Identify which cell holds the provided text, then report its [X, Y] central coordinate. 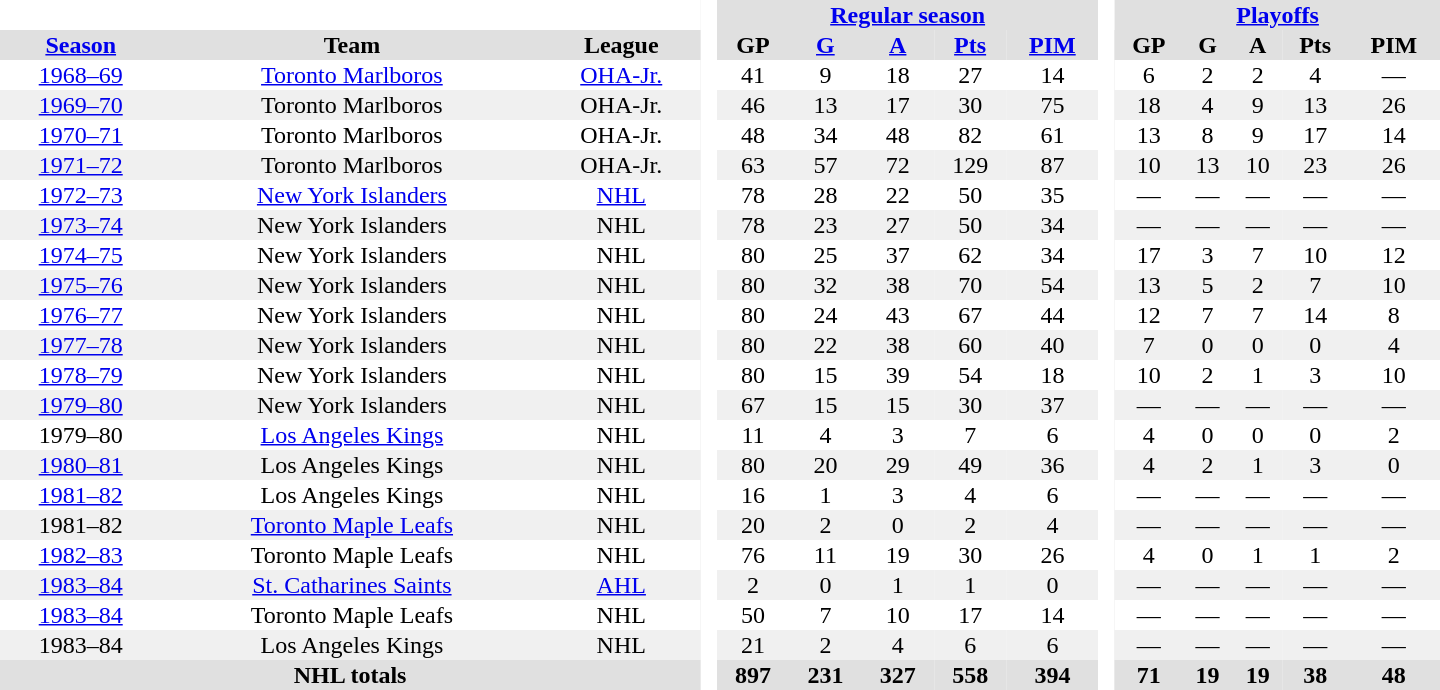
327 [898, 675]
Playoffs [1278, 15]
1980–81 [80, 465]
40 [1052, 345]
League [621, 45]
24 [825, 315]
Season [80, 45]
29 [898, 465]
897 [753, 675]
82 [970, 135]
46 [753, 105]
21 [753, 645]
71 [1148, 675]
1971–72 [80, 165]
Regular season [908, 15]
129 [970, 165]
5 [1208, 285]
70 [970, 285]
28 [825, 195]
63 [753, 165]
1978–79 [80, 375]
1969–70 [80, 105]
32 [825, 285]
1974–75 [80, 255]
43 [898, 315]
Team [352, 45]
NHL totals [350, 675]
76 [753, 555]
35 [1052, 195]
39 [898, 375]
25 [825, 255]
1975–76 [80, 285]
41 [753, 75]
75 [1052, 105]
60 [970, 345]
1973–74 [80, 225]
72 [898, 165]
AHL [621, 585]
394 [1052, 675]
St. Catharines Saints [352, 585]
1976–77 [80, 315]
57 [825, 165]
1977–78 [80, 345]
1970–71 [80, 135]
36 [1052, 465]
87 [1052, 165]
1982–83 [80, 555]
231 [825, 675]
1972–73 [80, 195]
16 [753, 495]
49 [970, 465]
1968–69 [80, 75]
62 [970, 255]
61 [1052, 135]
558 [970, 675]
44 [1052, 315]
